Locate the cell with the specified text and output its (X, Y) center coordinate. 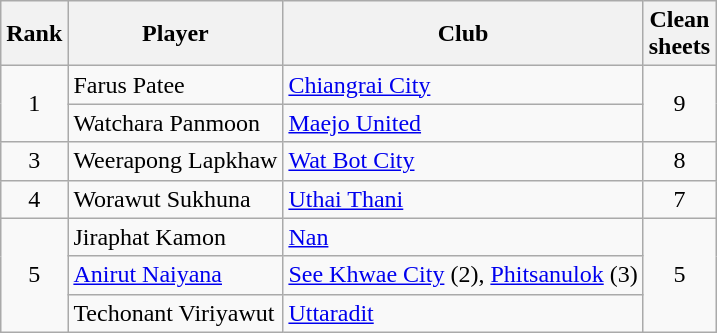
Jiraphat Kamon (176, 237)
Rank (34, 34)
Chiangrai City (463, 85)
Club (463, 34)
Wat Bot City (463, 161)
Worawut Sukhuna (176, 199)
8 (679, 161)
Nan (463, 237)
Player (176, 34)
7 (679, 199)
Uthai Thani (463, 199)
Maejo United (463, 123)
Uttaradit (463, 313)
1 (34, 104)
4 (34, 199)
See Khwae City (2), Phitsanulok (3) (463, 275)
9 (679, 104)
Weerapong Lapkhaw (176, 161)
Anirut Naiyana (176, 275)
Techonant Viriyawut (176, 313)
Watchara Panmoon (176, 123)
Cleansheets (679, 34)
3 (34, 161)
Farus Patee (176, 85)
